Scan for the cell matching the given text and deliver its (x, y) coordinate at center. 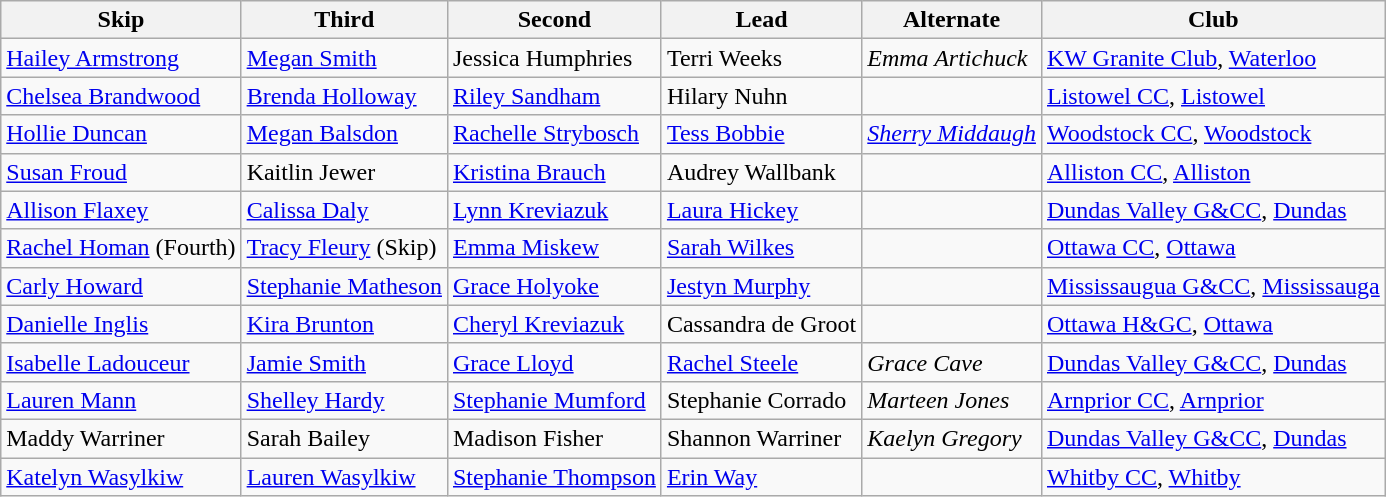
Cassandra de Groot (761, 324)
Madison Fisher (554, 438)
Grace Holyoke (554, 286)
Ottawa H&GC, Ottawa (1213, 324)
Stephanie Thompson (554, 477)
Emma Artichuck (952, 58)
Lauren Wasylkiw (344, 477)
Calissa Daly (344, 210)
Mississaugua G&CC, Mississauga (1213, 286)
Danielle Inglis (121, 324)
Third (344, 20)
Jestyn Murphy (761, 286)
Carly Howard (121, 286)
Alternate (952, 20)
Jamie Smith (344, 362)
Kira Brunton (344, 324)
Shelley Hardy (344, 400)
Audrey Wallbank (761, 172)
Megan Smith (344, 58)
Maddy Warriner (121, 438)
Rachel Homan (Fourth) (121, 248)
Hailey Armstrong (121, 58)
Rachel Steele (761, 362)
Kristina Brauch (554, 172)
Emma Miskew (554, 248)
Riley Sandham (554, 96)
Laura Hickey (761, 210)
Kaelyn Gregory (952, 438)
Woodstock CC, Woodstock (1213, 134)
Second (554, 20)
Lead (761, 20)
Chelsea Brandwood (121, 96)
Stephanie Matheson (344, 286)
Cheryl Kreviazuk (554, 324)
Lynn Kreviazuk (554, 210)
Stephanie Mumford (554, 400)
Arnprior CC, Arnprior (1213, 400)
Listowel CC, Listowel (1213, 96)
Sarah Wilkes (761, 248)
Lauren Mann (121, 400)
Sarah Bailey (344, 438)
Jessica Humphries (554, 58)
Alliston CC, Alliston (1213, 172)
Club (1213, 20)
Stephanie Corrado (761, 400)
Rachelle Strybosch (554, 134)
Megan Balsdon (344, 134)
Hollie Duncan (121, 134)
Grace Lloyd (554, 362)
Brenda Holloway (344, 96)
Sherry Middaugh (952, 134)
Isabelle Ladouceur (121, 362)
Tracy Fleury (Skip) (344, 248)
Shannon Warriner (761, 438)
Hilary Nuhn (761, 96)
Katelyn Wasylkiw (121, 477)
Susan Froud (121, 172)
Tess Bobbie (761, 134)
Ottawa CC, Ottawa (1213, 248)
KW Granite Club, Waterloo (1213, 58)
Skip (121, 20)
Allison Flaxey (121, 210)
Marteen Jones (952, 400)
Grace Cave (952, 362)
Erin Way (761, 477)
Kaitlin Jewer (344, 172)
Whitby CC, Whitby (1213, 477)
Terri Weeks (761, 58)
